From the cell containing the given text, extract its center point as [X, Y] coordinate. 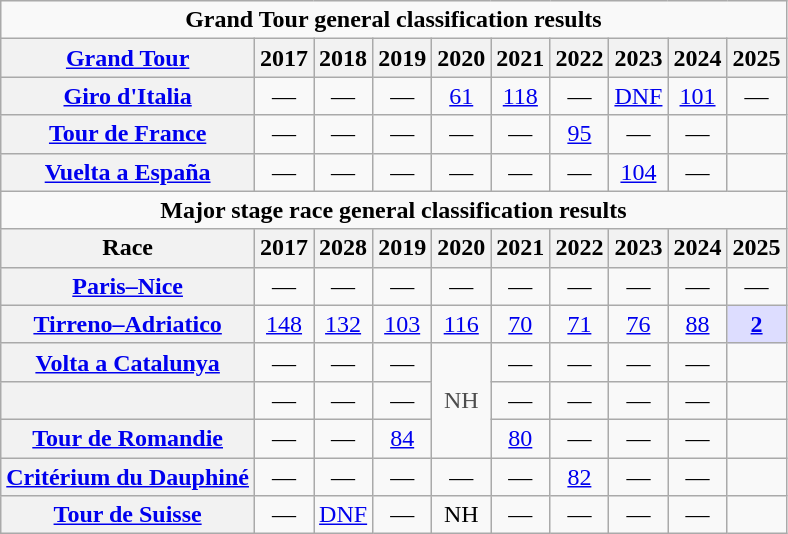
Major stage race general classification results [394, 210]
Tour de France [128, 134]
Vuelta a España [128, 172]
Tirreno–Adriatico [128, 324]
Grand Tour [128, 58]
Paris–Nice [128, 286]
103 [402, 324]
104 [638, 172]
Race [128, 248]
116 [462, 324]
88 [698, 324]
71 [580, 324]
101 [698, 96]
82 [580, 477]
Volta a Catalunya [128, 362]
95 [580, 134]
118 [520, 96]
84 [402, 438]
70 [520, 324]
2 [756, 324]
Giro d'Italia [128, 96]
132 [344, 324]
61 [462, 96]
76 [638, 324]
Critérium du Dauphiné [128, 477]
Grand Tour general classification results [394, 20]
2018 [344, 58]
148 [284, 324]
Tour de Romandie [128, 438]
2028 [344, 248]
Tour de Suisse [128, 515]
80 [520, 438]
